From the cell containing the given text, extract its center point as (x, y) coordinate. 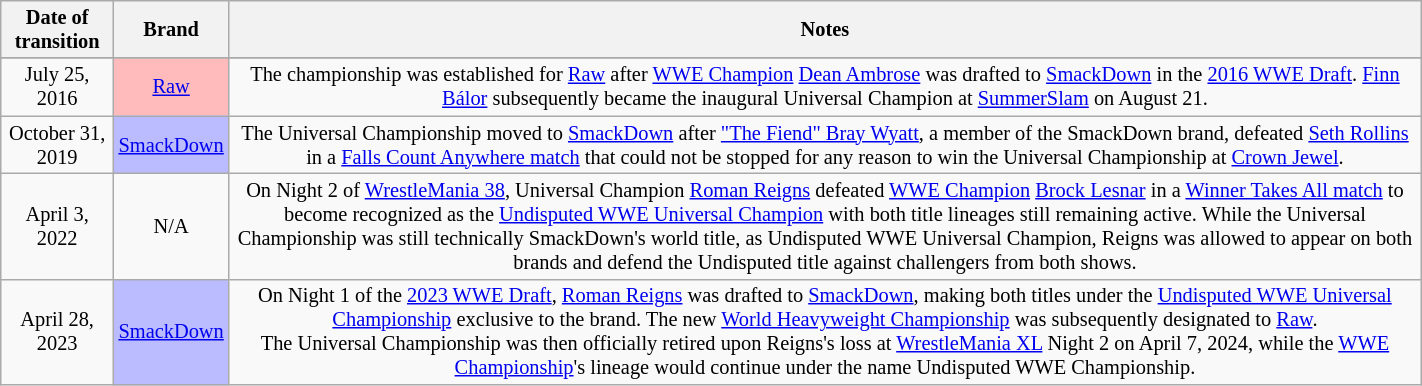
Brand (172, 29)
October 31, 2019 (58, 145)
N/A (172, 226)
July 25, 2016 (58, 87)
April 28, 2023 (58, 332)
April 3, 2022 (58, 226)
Notes (826, 29)
Raw (172, 87)
Date of transition (58, 29)
